Determine the [X, Y] coordinate at the center of the cell enclosing the given text.  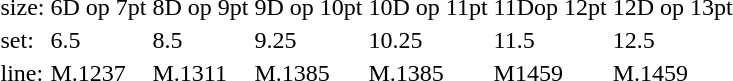
11.5 [550, 40]
8.5 [200, 40]
6.5 [98, 40]
9.25 [308, 40]
10.25 [428, 40]
